Identify which cell holds the provided text, then report its (x, y) central coordinate. 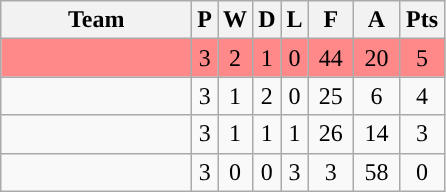
Team (96, 20)
14 (377, 134)
5 (422, 58)
A (377, 20)
D (267, 20)
P (205, 20)
26 (331, 134)
44 (331, 58)
L (294, 20)
6 (377, 96)
4 (422, 96)
Pts (422, 20)
20 (377, 58)
25 (331, 96)
F (331, 20)
W (236, 20)
58 (377, 172)
